Search for the cell housing the specified text and yield its [x, y] center coordinate. 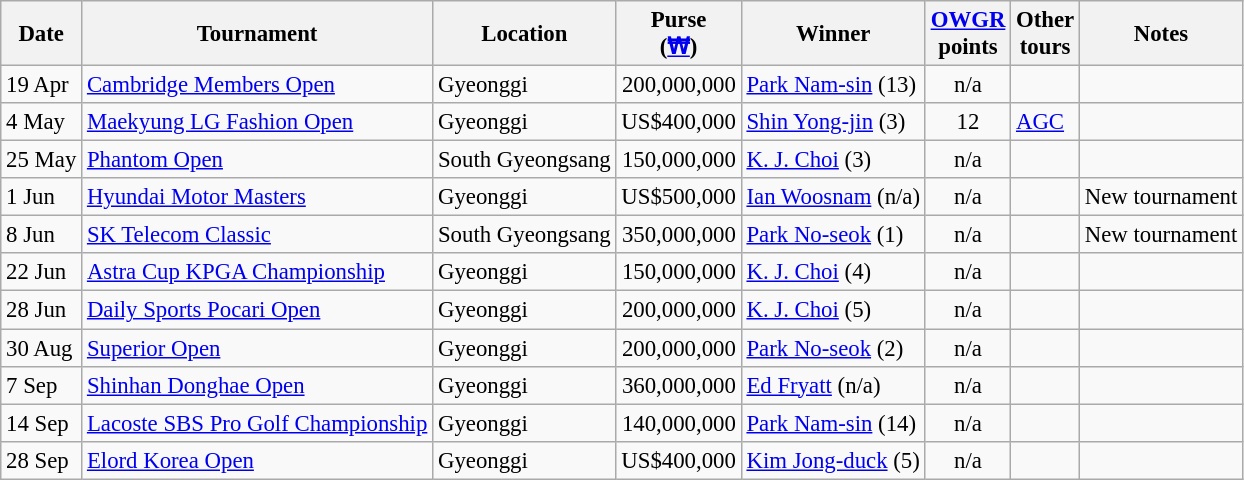
25 May [42, 160]
Cambridge Members Open [258, 85]
Astra Cup KPGA Championship [258, 273]
Tournament [258, 34]
Kim Jong-duck (5) [833, 460]
Park Nam-sin (13) [833, 85]
14 Sep [42, 423]
SK Telecom Classic [258, 235]
OWGRpoints [968, 34]
360,000,000 [678, 385]
22 Jun [42, 273]
K. J. Choi (5) [833, 310]
Park No-seok (1) [833, 235]
Phantom Open [258, 160]
Shinhan Donghae Open [258, 385]
Lacoste SBS Pro Golf Championship [258, 423]
19 Apr [42, 85]
28 Jun [42, 310]
Othertours [1046, 34]
12 [968, 122]
K. J. Choi (3) [833, 160]
28 Sep [42, 460]
8 Jun [42, 235]
AGC [1046, 122]
7 Sep [42, 385]
Daily Sports Pocari Open [258, 310]
Hyundai Motor Masters [258, 197]
Park No-seok (2) [833, 348]
Elord Korea Open [258, 460]
1 Jun [42, 197]
350,000,000 [678, 235]
Purse(₩) [678, 34]
US$500,000 [678, 197]
Notes [1160, 34]
Ian Woosnam (n/a) [833, 197]
30 Aug [42, 348]
Park Nam-sin (14) [833, 423]
Shin Yong-jin (3) [833, 122]
Date [42, 34]
4 May [42, 122]
Superior Open [258, 348]
Ed Fryatt (n/a) [833, 385]
Location [524, 34]
Winner [833, 34]
K. J. Choi (4) [833, 273]
140,000,000 [678, 423]
Maekyung LG Fashion Open [258, 122]
